Return [x, y] of the center of cell containing provided text 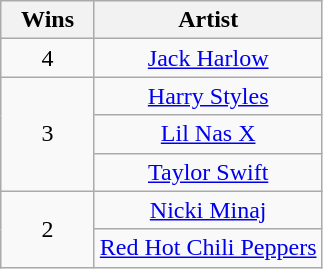
3 [48, 134]
Taylor Swift [208, 172]
Nicki Minaj [208, 210]
Red Hot Chili Peppers [208, 248]
Lil Nas X [208, 134]
4 [48, 58]
Harry Styles [208, 96]
Artist [208, 20]
Wins [48, 20]
Jack Harlow [208, 58]
2 [48, 229]
